Locate the cell with the specified text and output its [X, Y] center coordinate. 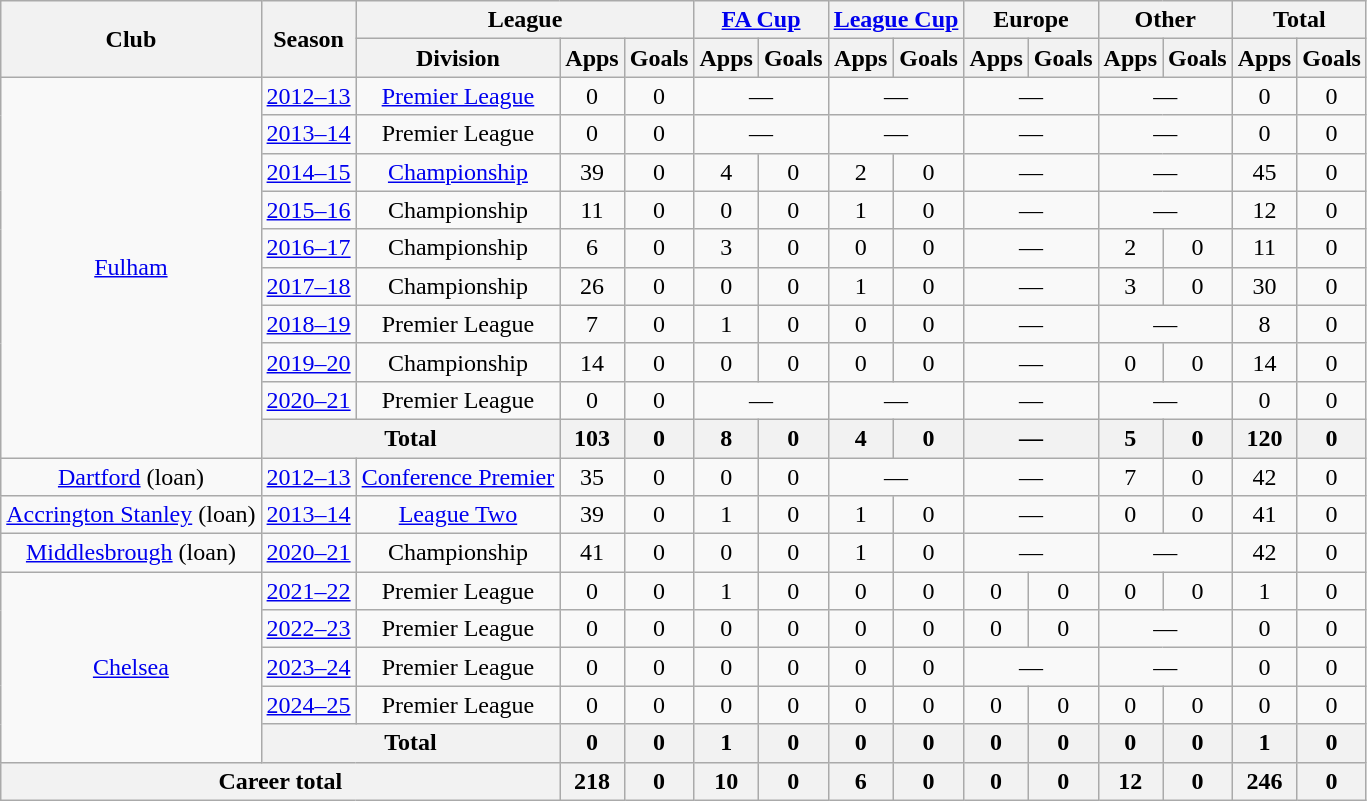
246 [1264, 781]
2019–20 [308, 362]
Middlesbrough (loan) [131, 553]
2018–19 [308, 324]
Other [1165, 20]
League Cup [896, 20]
Division [458, 58]
218 [592, 781]
Conference Premier [458, 477]
Europe [1031, 20]
103 [592, 438]
2024–25 [308, 705]
League Two [458, 515]
Club [131, 39]
45 [1264, 172]
Season [308, 39]
2017–18 [308, 286]
2023–24 [308, 667]
2015–16 [308, 210]
2022–23 [308, 629]
FA Cup [761, 20]
Fulham [131, 268]
30 [1264, 286]
Accrington Stanley (loan) [131, 515]
35 [592, 477]
2016–17 [308, 248]
26 [592, 286]
2021–22 [308, 591]
10 [726, 781]
League [525, 20]
Dartford (loan) [131, 477]
5 [1130, 438]
120 [1264, 438]
Career total [280, 781]
2014–15 [308, 172]
Chelsea [131, 667]
